Capture the cell that displays the provided text and extract its (X, Y) central coordinate. 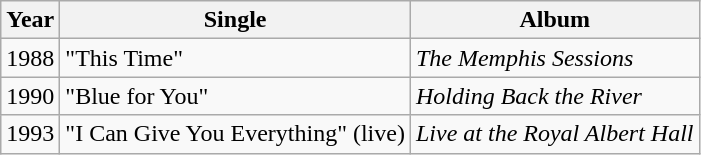
1990 (30, 96)
Holding Back the River (554, 96)
The Memphis Sessions (554, 58)
Live at the Royal Albert Hall (554, 134)
Year (30, 20)
"This Time" (236, 58)
Album (554, 20)
"Blue for You" (236, 96)
1988 (30, 58)
"I Can Give You Everything" (live) (236, 134)
Single (236, 20)
1993 (30, 134)
